Output the (x, y) coordinate of the center of the cell containing the given text.  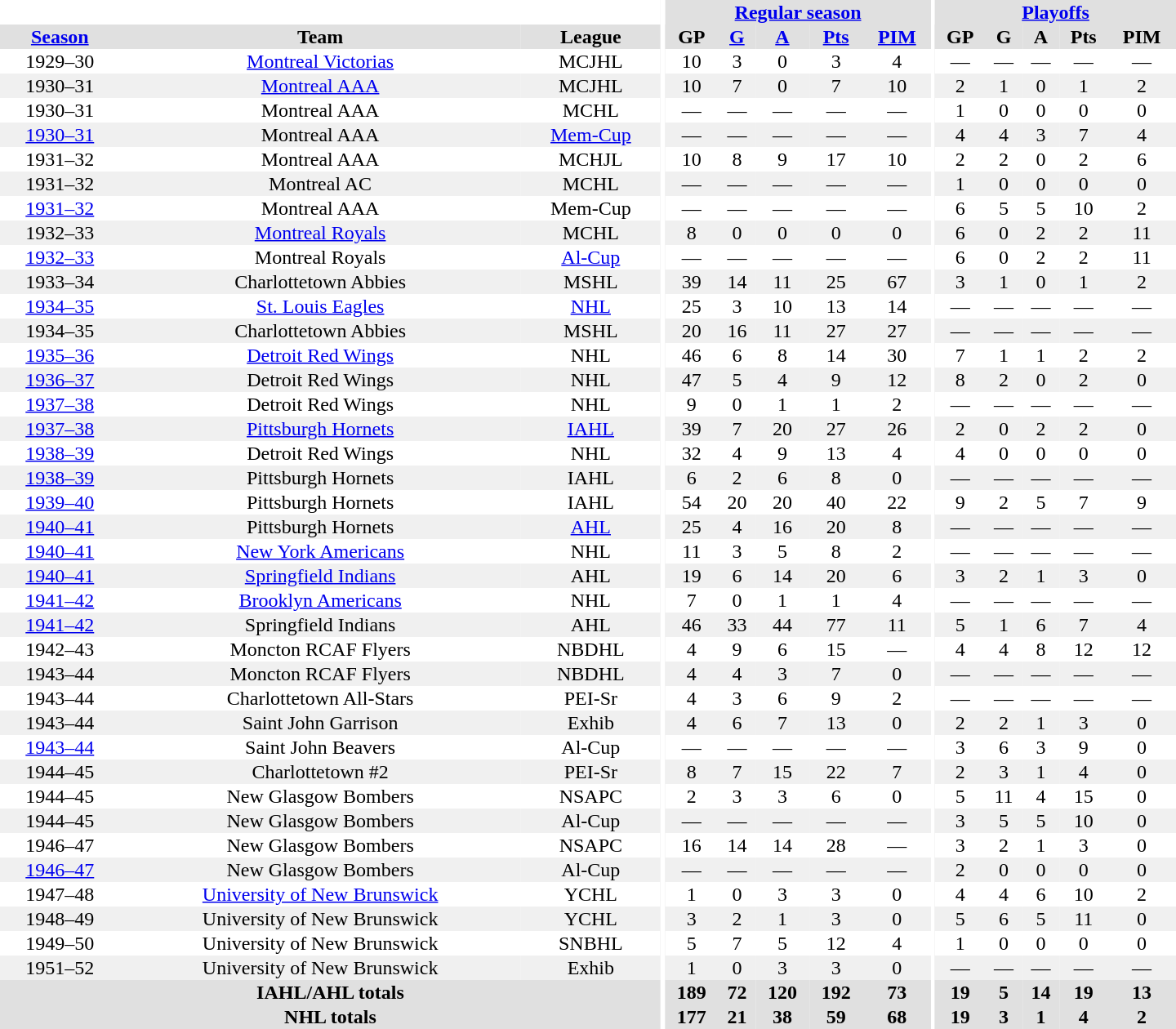
Saint John Beavers (320, 747)
Charlottetown All-Stars (320, 698)
1947–48 (60, 894)
17 (836, 159)
59 (836, 1017)
1942–43 (60, 649)
Regular season (798, 12)
St. Louis Eagles (320, 306)
177 (692, 1017)
1948–49 (60, 919)
Montreal AC (320, 184)
1949–50 (60, 943)
1951–52 (60, 968)
1939–40 (60, 502)
1929–30 (60, 61)
Montreal Victorias (320, 61)
33 (737, 625)
Season (60, 37)
68 (897, 1017)
NHL totals (330, 1017)
77 (836, 625)
SNBHL (591, 943)
38 (782, 1017)
New York Americans (320, 551)
1933–34 (60, 282)
MCHJL (591, 159)
40 (836, 502)
21 (737, 1017)
Charlottetown #2 (320, 772)
Team (320, 37)
72 (737, 992)
47 (692, 380)
Saint John Garrison (320, 723)
32 (692, 453)
54 (692, 502)
Brooklyn Americans (320, 600)
30 (897, 355)
120 (782, 992)
1935–36 (60, 355)
73 (897, 992)
189 (692, 992)
IAHL/AHL totals (330, 992)
28 (836, 845)
67 (897, 282)
Playoffs (1055, 12)
44 (782, 625)
192 (836, 992)
1936–37 (60, 380)
26 (897, 429)
League (591, 37)
